Provide the (x, y) coordinate of the cell's center where the given text is located.  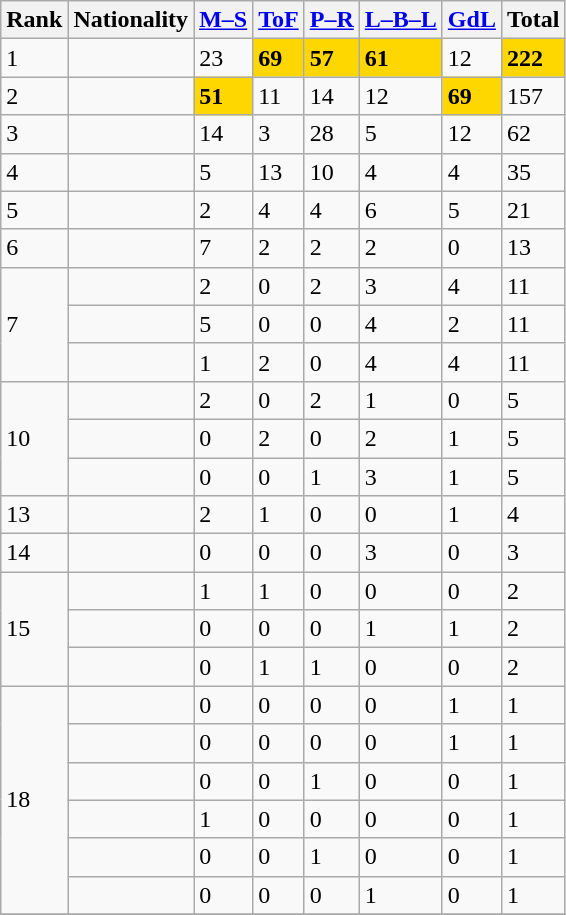
23 (224, 58)
222 (533, 58)
Rank (34, 20)
61 (400, 58)
51 (224, 96)
Nationality (131, 20)
GdL (472, 20)
35 (533, 172)
Total (533, 20)
157 (533, 96)
ToF (279, 20)
18 (34, 800)
28 (332, 134)
M–S (224, 20)
P–R (332, 20)
15 (34, 629)
21 (533, 210)
62 (533, 134)
57 (332, 58)
L–B–L (400, 20)
